Search for the cell housing the specified text and yield its [X, Y] center coordinate. 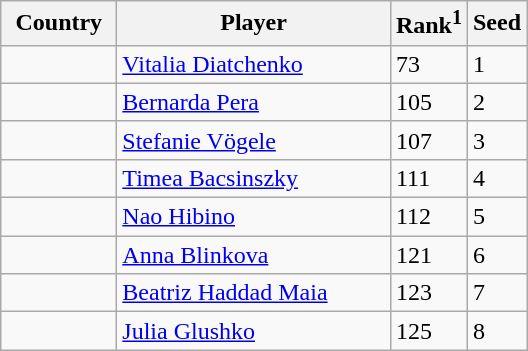
112 [428, 217]
Vitalia Diatchenko [254, 64]
Beatriz Haddad Maia [254, 293]
Nao Hibino [254, 217]
Anna Blinkova [254, 255]
105 [428, 102]
3 [496, 140]
1 [496, 64]
Rank1 [428, 24]
73 [428, 64]
111 [428, 178]
125 [428, 331]
121 [428, 255]
107 [428, 140]
8 [496, 331]
Timea Bacsinszky [254, 178]
Julia Glushko [254, 331]
Seed [496, 24]
5 [496, 217]
7 [496, 293]
123 [428, 293]
Bernarda Pera [254, 102]
6 [496, 255]
Country [59, 24]
4 [496, 178]
2 [496, 102]
Stefanie Vögele [254, 140]
Player [254, 24]
